Search for the cell housing the specified text and yield its [x, y] center coordinate. 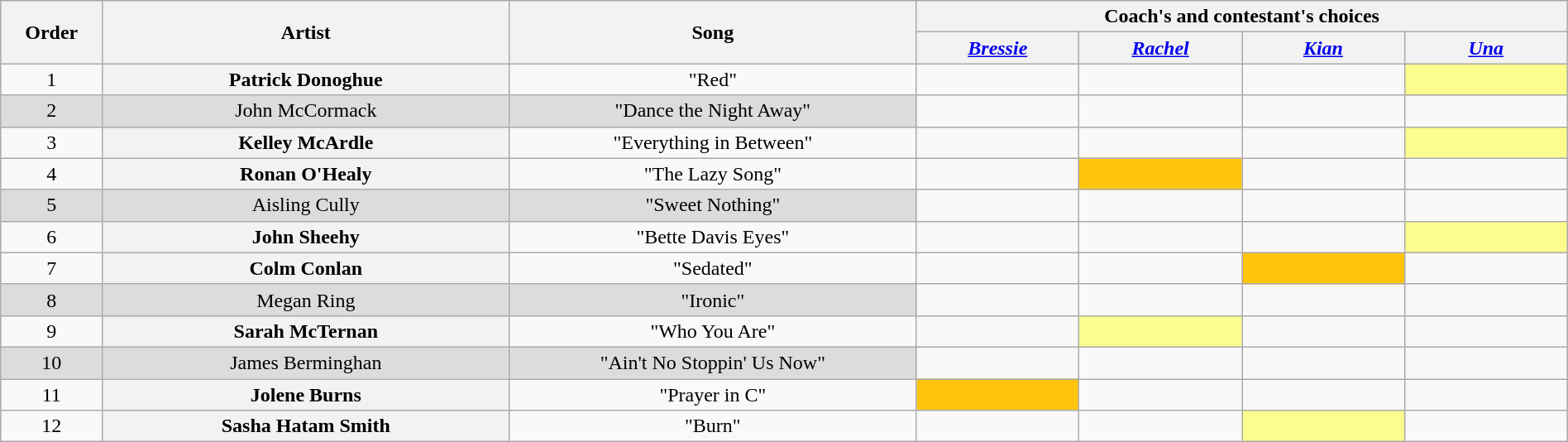
"Burn" [713, 426]
"The Lazy Song" [713, 174]
5 [51, 205]
Kelley McArdle [306, 142]
8 [51, 300]
Order [51, 32]
Aisling Cully [306, 205]
6 [51, 237]
10 [51, 363]
John Sheehy [306, 237]
"Everything in Between" [713, 142]
Song [713, 32]
John McCormack [306, 111]
Ronan O'Healy [306, 174]
James Berminghan [306, 363]
Patrick Donoghue [306, 79]
Bressie [997, 48]
"Ironic" [713, 300]
1 [51, 79]
12 [51, 426]
"Red" [713, 79]
7 [51, 268]
Rachel [1161, 48]
Coach's and contestant's choices [1242, 17]
Sasha Hatam Smith [306, 426]
"Ain't No Stoppin' Us Now" [713, 363]
"Who You Are" [713, 331]
Colm Conlan [306, 268]
Sarah McTernan [306, 331]
Megan Ring [306, 300]
9 [51, 331]
"Sedated" [713, 268]
Jolene Burns [306, 395]
Una [1485, 48]
"Bette Davis Eyes" [713, 237]
"Prayer in C" [713, 395]
4 [51, 174]
"Sweet Nothing" [713, 205]
11 [51, 395]
Artist [306, 32]
2 [51, 111]
3 [51, 142]
"Dance the Night Away" [713, 111]
Kian [1323, 48]
